Detect which cell encompasses the target text, then output its (X, Y) center coordinate. 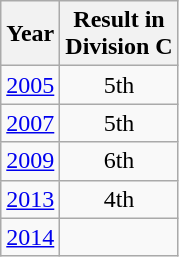
Result inDivision C (119, 34)
2013 (30, 199)
6th (119, 161)
2005 (30, 85)
Year (30, 34)
2014 (30, 237)
2007 (30, 123)
2009 (30, 161)
4th (119, 199)
